Provide the [x, y] coordinate of the cell's center where the given text is located.  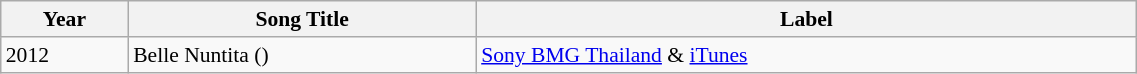
Year [64, 19]
Song Title [302, 19]
2012 [64, 55]
Label [806, 19]
Sony BMG Thailand & iTunes [806, 55]
Belle Nuntita () [302, 55]
